Determine the (x, y) coordinate at the center of the cell enclosing the given text.  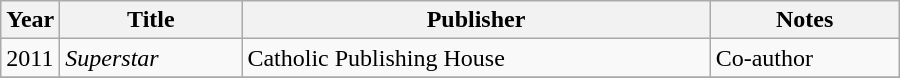
2011 (30, 58)
Co-author (804, 58)
Superstar (151, 58)
Notes (804, 20)
Year (30, 20)
Publisher (476, 20)
Title (151, 20)
Catholic Publishing House (476, 58)
